Identify which cell holds the provided text, then report its (x, y) central coordinate. 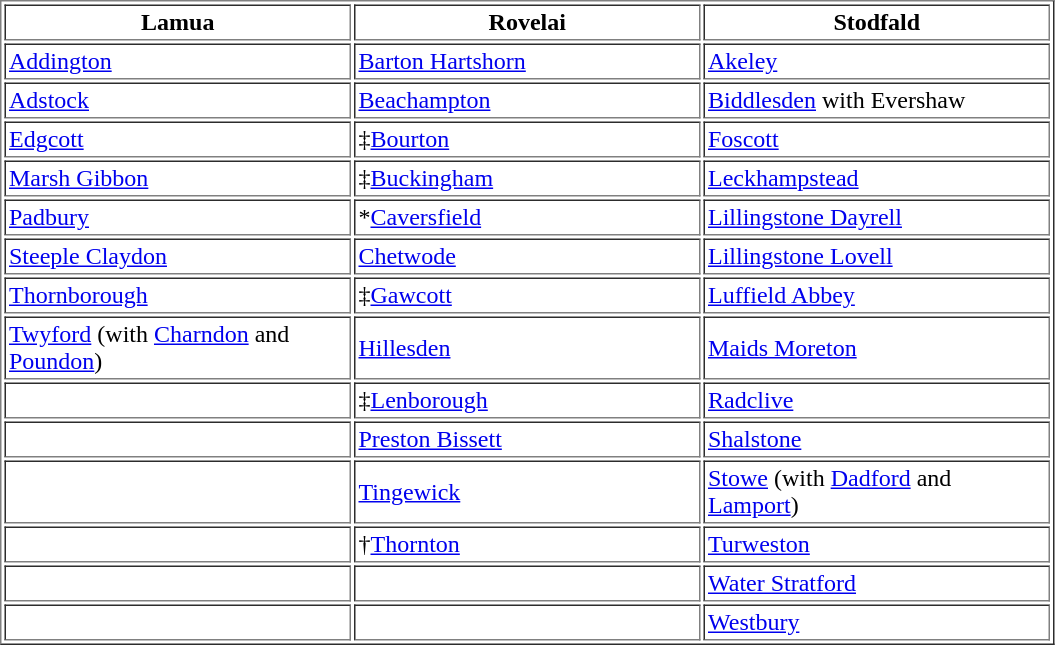
Rovelai (527, 22)
*Caversfield (527, 218)
†Thornton (527, 544)
‡Buckingham (527, 178)
Lamua (177, 22)
Tingewick (527, 492)
Chetwode (527, 256)
Twyford (with Charndon and Poundon) (177, 348)
Water Stratford (877, 584)
Shalstone (877, 440)
Westbury (877, 622)
Adstock (177, 100)
Foscott (877, 140)
Marsh Gibbon (177, 178)
Steeple Claydon (177, 256)
Addington (177, 62)
Hillesden (527, 348)
Barton Hartshorn (527, 62)
Beachampton (527, 100)
‡Gawcott (527, 296)
Edgcott (177, 140)
Leckhampstead (877, 178)
Maids Moreton (877, 348)
Luffield Abbey (877, 296)
Akeley (877, 62)
Thornborough (177, 296)
Lillingstone Dayrell (877, 218)
Lillingstone Lovell (877, 256)
‡Lenborough (527, 400)
Radclive (877, 400)
Stowe (with Dadford and Lamport) (877, 492)
Biddlesden with Evershaw (877, 100)
Stodfald (877, 22)
Turweston (877, 544)
Preston Bissett (527, 440)
Padbury (177, 218)
‡Bourton (527, 140)
